Scan for the cell matching the given text and deliver its (x, y) coordinate at center. 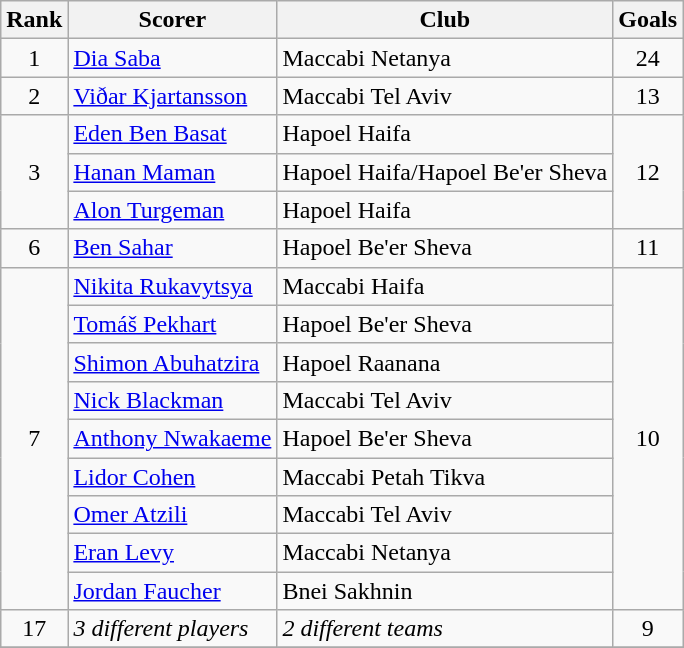
3 (34, 172)
12 (648, 172)
Omer Atzili (172, 515)
Hapoel Haifa/Hapoel Be'er Sheva (445, 172)
Bnei Sakhnin (445, 591)
Anthony Nwakaeme (172, 438)
Goals (648, 20)
Lidor Cohen (172, 477)
Ben Sahar (172, 248)
2 (34, 96)
10 (648, 438)
Eden Ben Basat (172, 134)
Alon Turgeman (172, 210)
3 different players (172, 629)
Maccabi Petah Tikva (445, 477)
13 (648, 96)
Tomáš Pekhart (172, 324)
Club (445, 20)
2 different teams (445, 629)
Hapoel Raanana (445, 362)
Maccabi Haifa (445, 286)
Jordan Faucher (172, 591)
Viðar Kjartansson (172, 96)
9 (648, 629)
Shimon Abuhatzira (172, 362)
Scorer (172, 20)
Hanan Maman (172, 172)
Eran Levy (172, 553)
Rank (34, 20)
1 (34, 58)
24 (648, 58)
Nick Blackman (172, 400)
17 (34, 629)
Nikita Rukavytsya (172, 286)
7 (34, 438)
6 (34, 248)
Dia Saba (172, 58)
11 (648, 248)
